Locate the cell with the specified text and output its [X, Y] center coordinate. 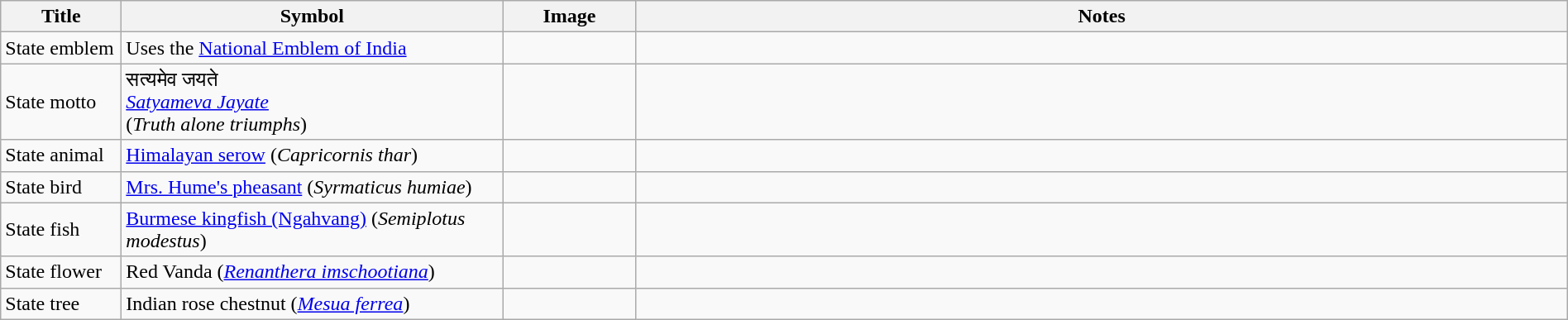
Image [569, 17]
State flower [61, 272]
Red Vanda (Renanthera imschootiana) [313, 272]
Himalayan serow (Capricornis thar) [313, 155]
Indian rose chestnut (Mesua ferrea) [313, 303]
State fish [61, 230]
Title [61, 17]
Symbol [313, 17]
Burmese kingfish (Ngahvang) (Semiplotus modestus) [313, 230]
Uses the National Emblem of India [313, 48]
State animal [61, 155]
State motto [61, 102]
Notes [1102, 17]
सत्यमेव जयते Satyameva Jayate (Truth alone triumphs) [313, 102]
State tree [61, 303]
State emblem [61, 48]
State bird [61, 187]
Mrs. Hume's pheasant (Syrmaticus humiae) [313, 187]
